For the text-containing cell, return its midpoint in (x, y) coordinate format. 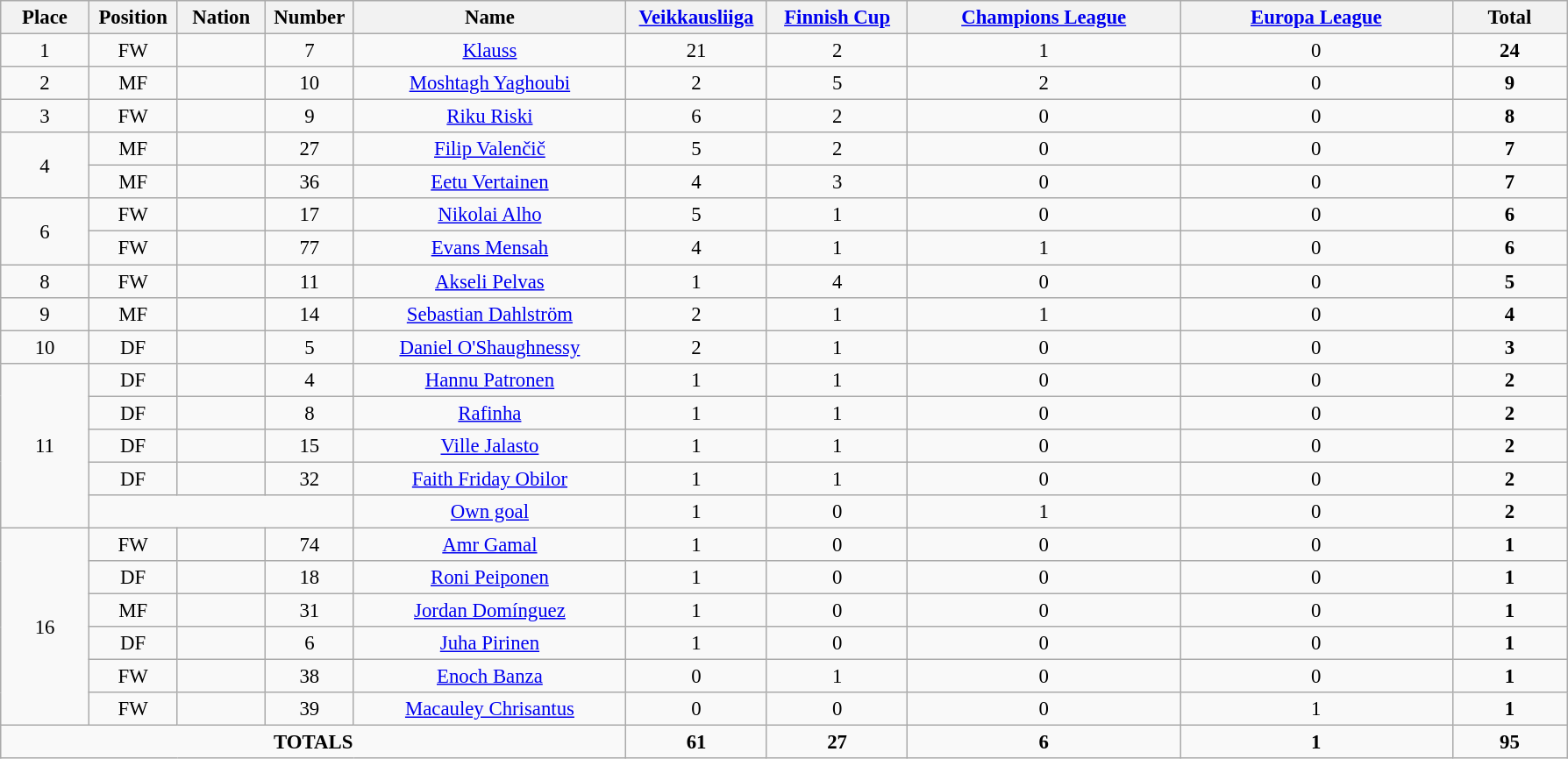
Finnish Cup (837, 18)
Moshtagh Yaghoubi (489, 83)
Number (310, 18)
31 (310, 611)
Europa League (1317, 18)
Position (133, 18)
Hannu Patronen (489, 379)
Total (1510, 18)
Macauley Chrisantus (489, 709)
Amr Gamal (489, 544)
Sebastian Dahlström (489, 314)
Roni Peiponen (489, 578)
TOTALS (314, 742)
Veikkausliiga (696, 18)
Faith Friday Obilor (489, 479)
Klauss (489, 51)
Juha Pirinen (489, 643)
32 (310, 479)
Evans Mensah (489, 248)
Daniel O'Shaughnessy (489, 347)
Name (489, 18)
Jordan Domínguez (489, 611)
39 (310, 709)
Enoch Banza (489, 677)
24 (1510, 51)
Champions League (1044, 18)
15 (310, 446)
Own goal (489, 512)
Nikolai Alho (489, 215)
21 (696, 51)
95 (1510, 742)
Eetu Vertainen (489, 182)
77 (310, 248)
61 (696, 742)
14 (310, 314)
Akseli Pelvas (489, 281)
36 (310, 182)
Riku Riski (489, 117)
18 (310, 578)
38 (310, 677)
Place (46, 18)
17 (310, 215)
Rafinha (489, 413)
Ville Jalasto (489, 446)
Nation (221, 18)
16 (46, 627)
Filip Valenčič (489, 149)
74 (310, 544)
